Locate the cell with the specified text and output its [x, y] center coordinate. 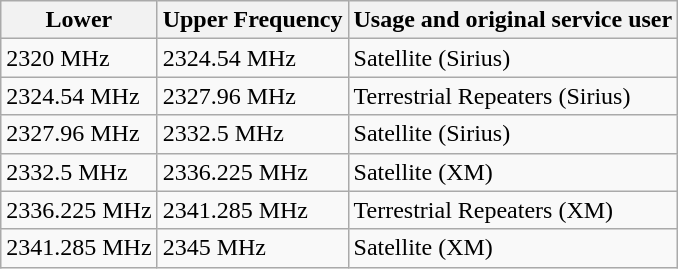
Usage and original service user [513, 20]
Lower [79, 20]
2320 MHz [79, 58]
Terrestrial Repeaters (Sirius) [513, 96]
Terrestrial Repeaters (XM) [513, 210]
Upper Frequency [252, 20]
2345 MHz [252, 248]
